Extract the [x, y] coordinate from the center of the cell holding the provided text.  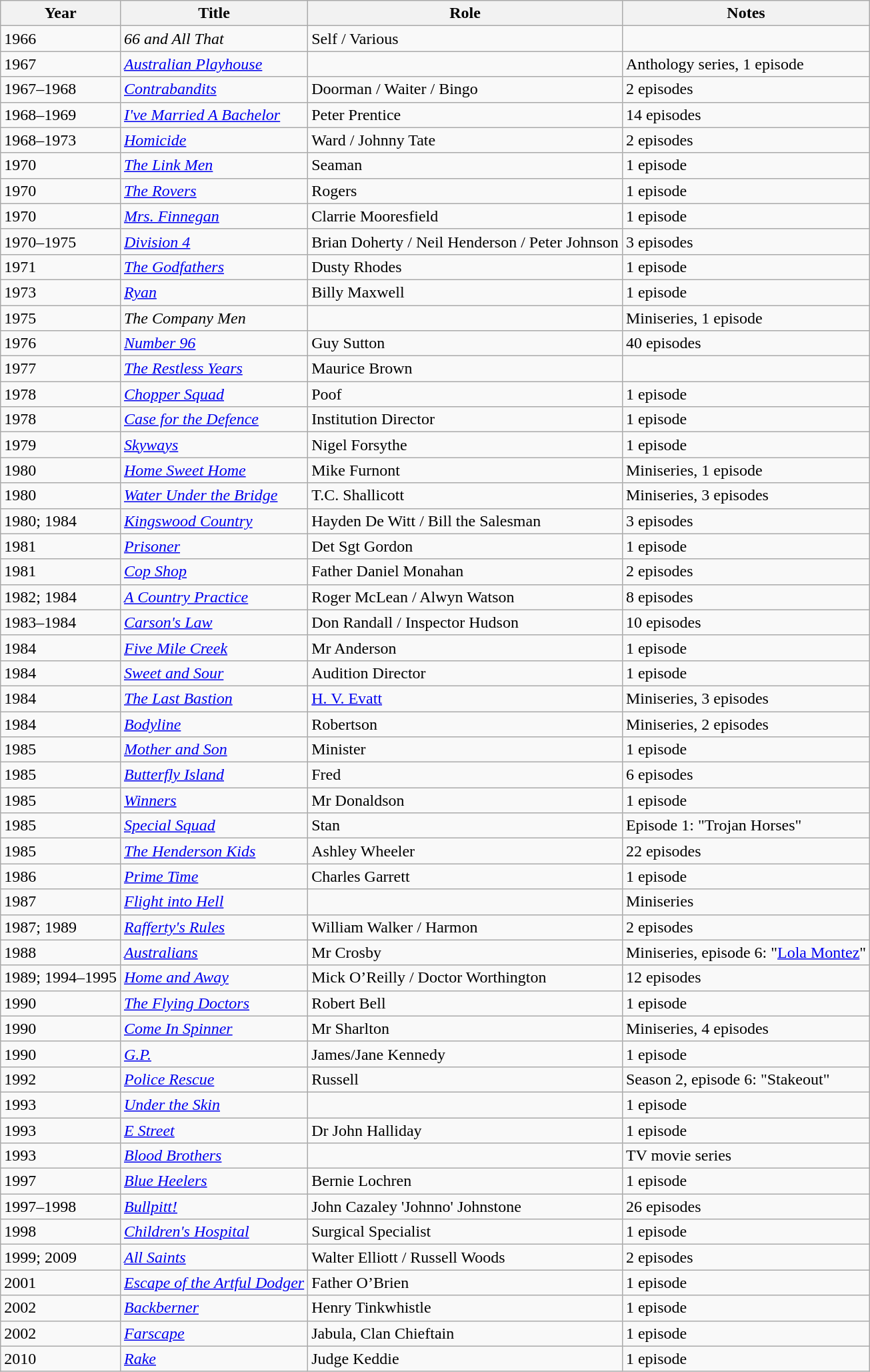
Skyways [213, 445]
1987; 1989 [61, 927]
Contrabandits [213, 89]
1999; 2009 [61, 1257]
Cop Shop [213, 572]
66 and All That [213, 39]
14 episodes [745, 115]
Under the Skin [213, 1105]
1983–1984 [61, 622]
Blue Heelers [213, 1181]
Police Rescue [213, 1079]
Rafferty's Rules [213, 927]
Home Sweet Home [213, 470]
A Country Practice [213, 597]
Year [61, 13]
The Company Men [213, 318]
Prime Time [213, 876]
The Henderson Kids [213, 851]
Roger McLean / Alwyn Watson [465, 597]
Season 2, episode 6: "Stakeout" [745, 1079]
Fred [465, 775]
Ryan [213, 292]
Case for the Defence [213, 420]
The Last Bastion [213, 698]
Mr Crosby [465, 952]
Surgical Specialist [465, 1232]
Institution Director [465, 420]
26 episodes [745, 1207]
Poof [465, 394]
Homicide [213, 140]
1973 [61, 292]
1968–1973 [61, 140]
Charles Garrett [465, 876]
Winners [213, 800]
Hayden De Witt / Bill the Salesman [465, 521]
Clarrie Mooresfield [465, 216]
Mike Furnont [465, 470]
6 episodes [745, 775]
12 episodes [745, 978]
Guy Sutton [465, 344]
Russell [465, 1079]
1992 [61, 1079]
Children's Hospital [213, 1232]
Audition Director [465, 673]
1988 [61, 952]
1979 [61, 445]
1987 [61, 902]
Flight into Hell [213, 902]
Judge Keddie [465, 1359]
Self / Various [465, 39]
1977 [61, 369]
The Godfathers [213, 267]
Backberner [213, 1308]
Billy Maxwell [465, 292]
Farscape [213, 1333]
8 episodes [745, 597]
Robert Bell [465, 1003]
Sweet and Sour [213, 673]
1989; 1994–1995 [61, 978]
H. V. Evatt [465, 698]
1975 [61, 318]
Father Daniel Monahan [465, 572]
1997 [61, 1181]
G.P. [213, 1054]
10 episodes [745, 622]
2001 [61, 1283]
Det Sgt Gordon [465, 546]
Five Mile Creek [213, 648]
Robertson [465, 724]
All Saints [213, 1257]
Come In Spinner [213, 1028]
Home and Away [213, 978]
Water Under the Bridge [213, 496]
1966 [61, 39]
Special Squad [213, 826]
Bernie Lochren [465, 1181]
John Cazaley 'Johnno' Johnstone [465, 1207]
Title [213, 13]
E Street [213, 1131]
Anthology series, 1 episode [745, 64]
Chopper Squad [213, 394]
Division 4 [213, 241]
The Flying Doctors [213, 1003]
Prisoner [213, 546]
1970–1975 [61, 241]
Miniseries, 4 episodes [745, 1028]
Peter Prentice [465, 115]
Mr Anderson [465, 648]
Doorman / Waiter / Bingo [465, 89]
1967 [61, 64]
1980; 1984 [61, 521]
Walter Elliott / Russell Woods [465, 1257]
Mick O’Reilly / Doctor Worthington [465, 978]
1971 [61, 267]
Henry Tinkwhistle [465, 1308]
1997–1998 [61, 1207]
Australian Playhouse [213, 64]
Nigel Forsythe [465, 445]
Miniseries, 2 episodes [745, 724]
Don Randall / Inspector Hudson [465, 622]
Episode 1: "Trojan Horses" [745, 826]
22 episodes [745, 851]
Number 96 [213, 344]
Blood Brothers [213, 1156]
Ashley Wheeler [465, 851]
Miniseries [745, 902]
T.C. Shallicott [465, 496]
James/Jane Kennedy [465, 1054]
William Walker / Harmon [465, 927]
Jabula, Clan Chieftain [465, 1333]
Rogers [465, 191]
The Link Men [213, 165]
40 episodes [745, 344]
Maurice Brown [465, 369]
Mother and Son [213, 750]
TV movie series [745, 1156]
Mr Donaldson [465, 800]
Bodyline [213, 724]
Butterfly Island [213, 775]
2010 [61, 1359]
Rake [213, 1359]
Stan [465, 826]
Mr Sharlton [465, 1028]
1986 [61, 876]
Father O’Brien [465, 1283]
Mrs. Finnegan [213, 216]
Notes [745, 13]
Carson's Law [213, 622]
Brian Doherty / Neil Henderson / Peter Johnson [465, 241]
Seaman [465, 165]
1967–1968 [61, 89]
Kingswood Country [213, 521]
Role [465, 13]
Minister [465, 750]
The Restless Years [213, 369]
Bullpitt! [213, 1207]
The Rovers [213, 191]
1982; 1984 [61, 597]
Dr John Halliday [465, 1131]
Miniseries, episode 6: "Lola Montez" [745, 952]
1998 [61, 1232]
Australians [213, 952]
Dusty Rhodes [465, 267]
I've Married A Bachelor [213, 115]
Ward / Johnny Tate [465, 140]
1976 [61, 344]
1968–1969 [61, 115]
Escape of the Artful Dodger [213, 1283]
